Determine the [x, y] coordinate at the center of the cell enclosing the given text.  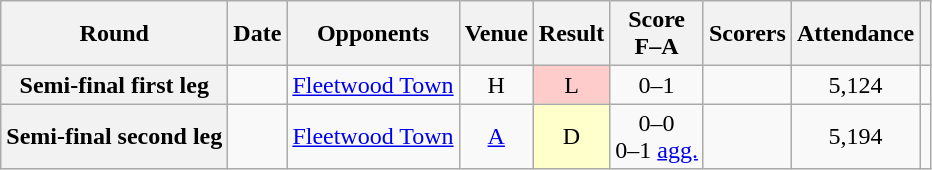
5,194 [855, 136]
Venue [496, 34]
Result [571, 34]
0–00–1 agg. [657, 136]
5,124 [855, 85]
Round [114, 34]
H [496, 85]
Attendance [855, 34]
Semi-final first leg [114, 85]
L [571, 85]
Scorers [747, 34]
Date [258, 34]
Opponents [373, 34]
A [496, 136]
D [571, 136]
ScoreF–A [657, 34]
0–1 [657, 85]
Semi-final second leg [114, 136]
